Locate the cell with the specified text and output its (x, y) center coordinate. 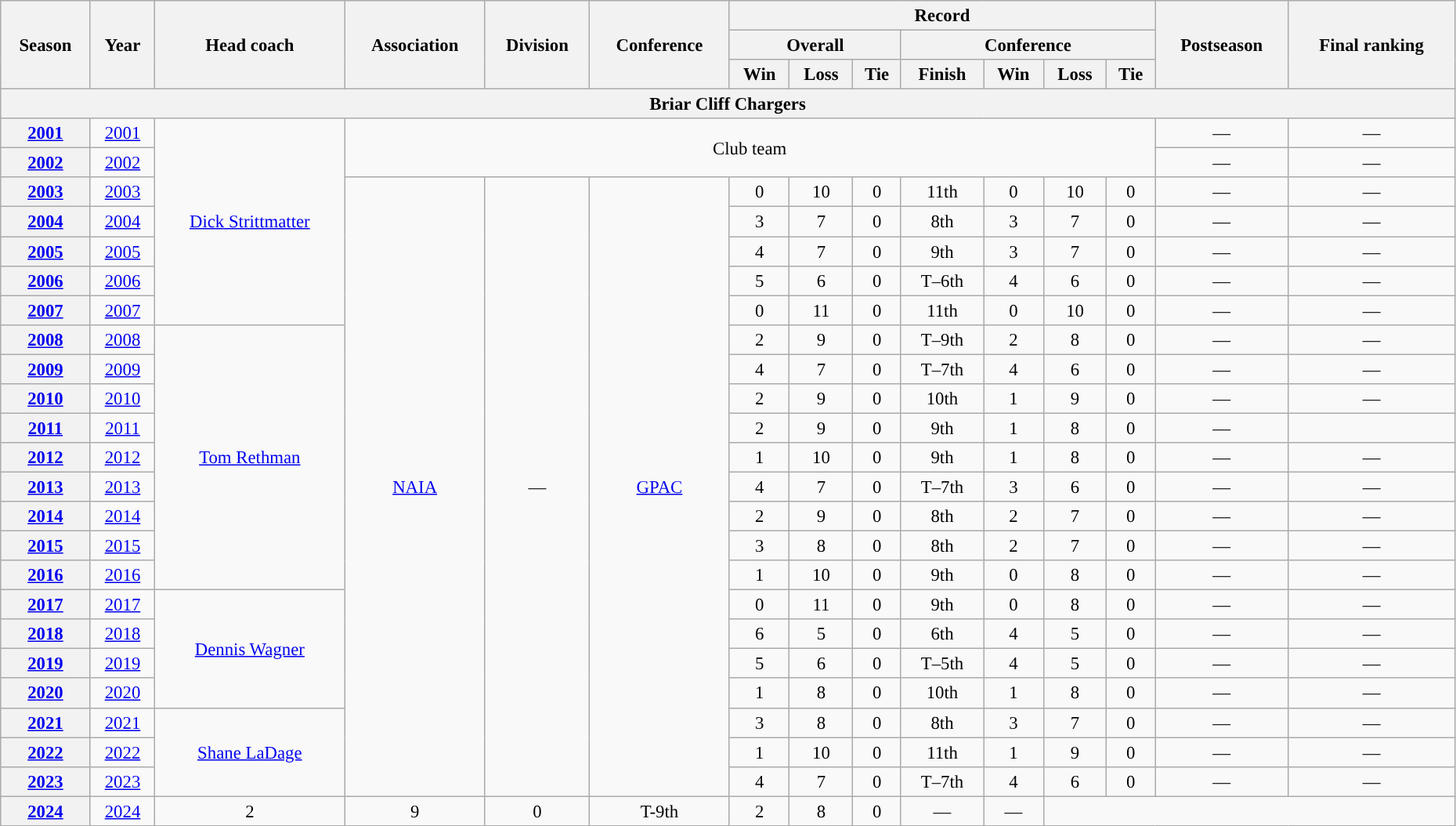
NAIA (415, 486)
Final ranking (1371, 45)
Head coach (250, 45)
Association (415, 45)
Overall (815, 45)
Club team (750, 147)
6th (941, 634)
Dick Strittmatter (250, 221)
Record (941, 16)
Year (122, 45)
T-9th (659, 811)
Dennis Wagner (250, 649)
T–5th (941, 664)
Postseason (1222, 45)
GPAC (659, 486)
Tom Rethman (250, 457)
Finish (941, 74)
T–9th (941, 339)
Division (537, 45)
T–6th (941, 281)
Season (45, 45)
Briar Cliff Chargers (728, 104)
Shane LaDage (250, 752)
